Return the [X, Y] coordinate for the center point of the cell that contains the specified text.  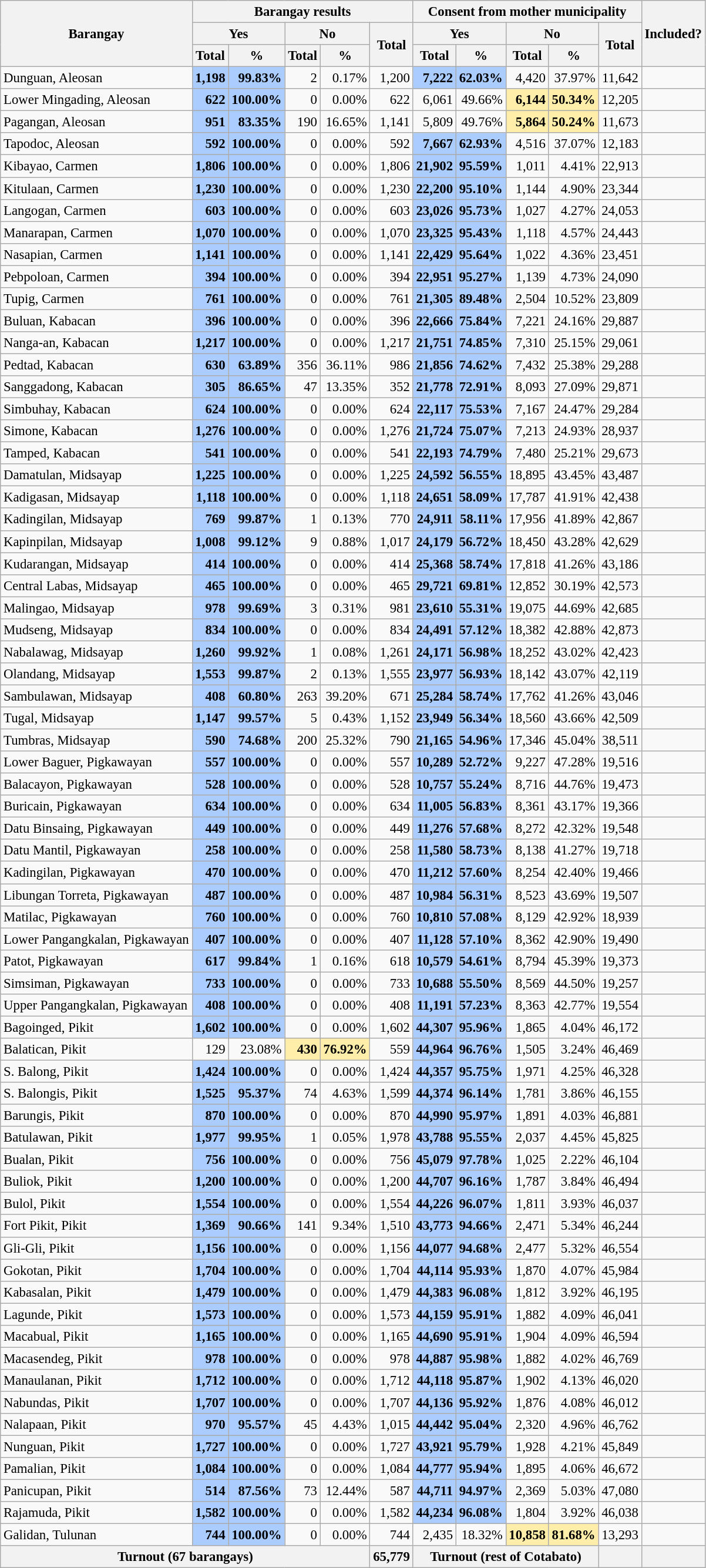
45,079 [435, 1160]
Mudseng, Midsayap [96, 630]
42,873 [620, 630]
44,357 [435, 1071]
S. Balongis, Pikit [96, 1093]
Datu Mantil, Pigkawayan [96, 851]
1,902 [527, 1381]
24,592 [435, 475]
46,762 [620, 1425]
44,887 [435, 1358]
1,971 [527, 1071]
Simone, Kabacan [96, 431]
41.27% [573, 851]
37.07% [573, 144]
46,041 [620, 1314]
81.68% [573, 1535]
11,276 [435, 829]
10,688 [435, 983]
57.68% [480, 829]
43.07% [573, 674]
95.10% [480, 189]
Sanggadong, Kabacan [96, 387]
618 [391, 961]
0.17% [345, 78]
43.02% [573, 652]
46,244 [620, 1226]
54.61% [480, 961]
4.73% [573, 277]
Kudarangan, Midsayap [96, 564]
42,867 [620, 520]
23,809 [620, 299]
1,928 [527, 1447]
44,777 [435, 1469]
56.83% [480, 806]
Turnout (rest of Cotabato) [506, 1557]
46,012 [620, 1402]
75.84% [480, 321]
8,254 [527, 873]
8,569 [527, 983]
42.77% [573, 1005]
Pamalian, Pikit [96, 1469]
4.63% [345, 1093]
Bulol, Pikit [96, 1204]
7,167 [527, 409]
4.07% [573, 1270]
21,778 [435, 387]
590 [210, 741]
1,022 [527, 254]
Nabundas, Pikit [96, 1402]
23.08% [257, 1049]
46,328 [620, 1071]
25.21% [573, 453]
Manarapan, Carmen [96, 233]
7,221 [527, 321]
1,977 [210, 1138]
Nanga-an, Kabacan [96, 343]
Nalapaan, Pikit [96, 1425]
76.92% [345, 1049]
17,787 [527, 497]
Kadingilan, Pigkawayan [96, 873]
0.88% [345, 541]
99.84% [257, 961]
S. Balong, Pikit [96, 1071]
24.16% [573, 321]
Barangay [96, 34]
2,471 [527, 1226]
23,610 [435, 608]
770 [391, 520]
19,516 [620, 762]
43.28% [573, 541]
1,152 [391, 718]
72.91% [480, 387]
24,443 [620, 233]
Consent from mother municipality [527, 12]
45,984 [620, 1270]
2,504 [527, 299]
45.39% [573, 961]
95.27% [480, 277]
99.95% [257, 1138]
10,579 [435, 961]
74.62% [480, 365]
Barangay results [302, 12]
21,902 [435, 166]
Pedtad, Kabacan [96, 365]
95.93% [480, 1270]
19,366 [620, 806]
2,320 [527, 1425]
981 [391, 608]
3.86% [573, 1093]
Kibayao, Carmen [96, 166]
56.55% [480, 475]
83.35% [257, 122]
43.17% [573, 806]
Lower Baguer, Pigkawayan [96, 762]
Turnout (67 barangays) [186, 1557]
11,212 [435, 873]
Libungan Torreta, Pigkawayan [96, 895]
50.34% [573, 100]
Pebpoloan, Carmen [96, 277]
43,773 [435, 1226]
39.20% [345, 696]
21,751 [435, 343]
Lagunde, Pikit [96, 1314]
29,721 [435, 586]
44,690 [435, 1337]
9.34% [345, 1226]
24.93% [573, 431]
19,257 [620, 983]
63.89% [257, 365]
22,200 [435, 189]
Buluan, Kabacan [96, 321]
4.96% [573, 1425]
27.09% [573, 387]
46,672 [620, 1469]
1,017 [391, 541]
29,887 [620, 321]
57.08% [480, 917]
62.93% [480, 144]
42,423 [620, 652]
56.34% [480, 718]
44,442 [435, 1425]
18.32% [480, 1535]
95.98% [480, 1358]
43,487 [620, 475]
52.72% [480, 762]
43,046 [620, 696]
1,510 [391, 1226]
4.06% [573, 1469]
44.76% [573, 785]
10,810 [435, 917]
25.38% [573, 365]
Langogan, Carmen [96, 210]
Nunguan, Pikit [96, 1447]
Nabalawag, Midsayap [96, 652]
7,213 [527, 431]
38,511 [620, 741]
42,438 [620, 497]
17,762 [527, 696]
10,984 [435, 895]
46,038 [620, 1513]
Datu Binsaing, Pigkawayan [96, 829]
23,977 [435, 674]
44,711 [435, 1491]
352 [391, 387]
3.93% [573, 1204]
58.11% [480, 520]
10.52% [573, 299]
44,159 [435, 1314]
95.87% [480, 1381]
Central Labas, Midsayap [96, 586]
1,505 [527, 1049]
16.65% [345, 122]
4.03% [573, 1116]
1,553 [210, 674]
Balacayon, Pigkawayan [96, 785]
2,477 [527, 1248]
95.94% [480, 1469]
1,555 [391, 674]
47.28% [573, 762]
19,473 [620, 785]
129 [210, 1049]
12.44% [345, 1491]
4.57% [573, 233]
Macabual, Pikit [96, 1337]
19,075 [527, 608]
65,779 [391, 1557]
Bualan, Pikit [96, 1160]
19,554 [620, 1005]
29,673 [620, 453]
2.22% [573, 1160]
95.97% [480, 1116]
54.96% [480, 741]
4.36% [573, 254]
74.68% [257, 741]
12,852 [527, 586]
23,451 [620, 254]
1,787 [527, 1182]
86.65% [257, 387]
8,716 [527, 785]
94.68% [480, 1248]
8,361 [527, 806]
3 [302, 608]
30.19% [573, 586]
47,080 [620, 1491]
96.14% [480, 1093]
1,144 [527, 189]
4.41% [573, 166]
23,949 [435, 718]
99.83% [257, 78]
Simsiman, Pigkawayan [96, 983]
Matilac, Pigkawayan [96, 917]
56.93% [480, 674]
Kitulaan, Carmen [96, 189]
29,288 [620, 365]
44,990 [435, 1116]
Gokotan, Pikit [96, 1270]
44,077 [435, 1248]
24,171 [435, 652]
Kadigasan, Midsayap [96, 497]
Tumbras, Midsayap [96, 741]
11,128 [435, 939]
56.31% [480, 895]
1,261 [391, 652]
Bagoinged, Pikit [96, 1027]
356 [302, 365]
43,788 [435, 1138]
73 [302, 1491]
Tamped, Kabacan [96, 453]
671 [391, 696]
19,718 [620, 851]
951 [210, 122]
18,382 [527, 630]
29,284 [620, 409]
1,870 [527, 1270]
19,507 [620, 895]
8,363 [527, 1005]
1,904 [527, 1337]
19,466 [620, 873]
56.98% [480, 652]
42,573 [620, 586]
44,114 [435, 1270]
44,118 [435, 1381]
8,794 [527, 961]
Fort Pikit, Pikit [96, 1226]
Damatulan, Midsayap [96, 475]
23,026 [435, 210]
55.50% [480, 983]
1,369 [210, 1226]
5,864 [527, 122]
Included? [673, 34]
1,008 [210, 541]
42.90% [573, 939]
46,594 [620, 1337]
55.24% [480, 785]
12,205 [620, 100]
99.92% [257, 652]
Gli-Gli, Pikit [96, 1248]
44,307 [435, 1027]
99.69% [257, 608]
21,165 [435, 741]
58.09% [480, 497]
87.56% [257, 1491]
24,053 [620, 210]
44.69% [573, 608]
141 [302, 1226]
75.07% [480, 431]
41.91% [573, 497]
18,560 [527, 718]
617 [210, 961]
22,117 [435, 409]
43,186 [620, 564]
200 [302, 741]
89.48% [480, 299]
47 [302, 387]
22,951 [435, 277]
75.53% [480, 409]
7,480 [527, 453]
8,093 [527, 387]
Galidan, Tulunan [96, 1535]
13.35% [345, 387]
1,891 [527, 1116]
8,362 [527, 939]
11,673 [620, 122]
42,629 [620, 541]
1,781 [527, 1093]
46,195 [620, 1292]
4,516 [527, 144]
4,420 [527, 78]
7,667 [435, 144]
Panicupan, Pikit [96, 1491]
Buliok, Pikit [96, 1182]
10,757 [435, 785]
5,809 [435, 122]
95.73% [480, 210]
90.66% [257, 1226]
1,015 [391, 1425]
41.89% [573, 520]
99.12% [257, 541]
1,147 [210, 718]
95.79% [480, 1447]
62.03% [480, 78]
49.66% [480, 100]
24,651 [435, 497]
1,525 [210, 1093]
96.07% [480, 1204]
42.88% [573, 630]
55.31% [480, 608]
4.90% [573, 189]
Dunguan, Aleosan [96, 78]
11,642 [620, 78]
18,895 [527, 475]
28,937 [620, 431]
Kadingilan, Midsayap [96, 520]
29,871 [620, 387]
95.57% [257, 1425]
1,198 [210, 78]
4.08% [573, 1402]
514 [210, 1491]
44,707 [435, 1182]
96.76% [480, 1049]
Balatican, Pikit [96, 1049]
25.32% [345, 741]
24,179 [435, 541]
45.04% [573, 741]
13,293 [620, 1535]
45,825 [620, 1138]
4.45% [573, 1138]
1,865 [527, 1027]
74.79% [480, 453]
Rajamuda, Pikit [96, 1513]
1,025 [527, 1160]
Batulawan, Pikit [96, 1138]
630 [210, 365]
18,939 [620, 917]
95.04% [480, 1425]
430 [302, 1049]
95.96% [480, 1027]
0.05% [345, 1138]
1,260 [210, 652]
5 [302, 718]
36.11% [345, 365]
44,374 [435, 1093]
6,061 [435, 100]
970 [210, 1425]
8,272 [527, 829]
19,373 [620, 961]
5.32% [573, 1248]
94.97% [480, 1491]
1,895 [527, 1469]
5.03% [573, 1491]
3.24% [573, 1049]
24,491 [435, 630]
42.40% [573, 873]
43.66% [573, 718]
1,027 [527, 210]
8,138 [527, 851]
44.50% [573, 983]
37.97% [573, 78]
43.69% [573, 895]
57.60% [480, 873]
46,494 [620, 1182]
42.32% [573, 829]
3.84% [573, 1182]
Tugal, Midsayap [96, 718]
8,129 [527, 917]
46,769 [620, 1358]
18,252 [527, 652]
46,155 [620, 1093]
Kapinpilan, Midsayap [96, 541]
Malingao, Midsayap [96, 608]
95.92% [480, 1402]
44,226 [435, 1204]
17,818 [527, 564]
Patot, Pigkawayan [96, 961]
8,523 [527, 895]
23,325 [435, 233]
12,183 [620, 144]
24,911 [435, 520]
11,191 [435, 1005]
4.04% [573, 1027]
19,490 [620, 939]
22,913 [620, 166]
769 [210, 520]
7,310 [527, 343]
Nasapian, Carmen [96, 254]
790 [391, 741]
44,136 [435, 1402]
21,305 [435, 299]
21,856 [435, 365]
95.43% [480, 233]
94.66% [480, 1226]
46,172 [620, 1027]
46,881 [620, 1116]
97.78% [480, 1160]
50.24% [573, 122]
Pagangan, Aleosan [96, 122]
Buricain, Pigkawayan [96, 806]
95.55% [480, 1138]
57.23% [480, 1005]
95.37% [257, 1093]
4.43% [345, 1425]
23,344 [620, 189]
Lower Pangangkalan, Pigkawayan [96, 939]
1,876 [527, 1402]
43,921 [435, 1447]
4.13% [573, 1381]
46,554 [620, 1248]
11,005 [435, 806]
305 [210, 387]
45 [302, 1425]
43.45% [573, 475]
9,227 [527, 762]
0.31% [345, 608]
10,858 [527, 1535]
44,234 [435, 1513]
95.75% [480, 1071]
Sambulawan, Midsayap [96, 696]
60.80% [257, 696]
0.08% [345, 652]
69.81% [480, 586]
44,964 [435, 1049]
1,812 [527, 1292]
559 [391, 1049]
5.34% [573, 1226]
Tupig, Carmen [96, 299]
7,222 [435, 78]
Barungis, Pikit [96, 1116]
25,284 [435, 696]
19,548 [620, 829]
4.02% [573, 1358]
Manaulanan, Pikit [96, 1381]
263 [302, 696]
9 [302, 541]
42,685 [620, 608]
99.57% [257, 718]
42.92% [573, 917]
46,469 [620, 1049]
18,142 [527, 674]
57.12% [480, 630]
1,978 [391, 1138]
4.21% [573, 1447]
58.73% [480, 851]
2,037 [527, 1138]
18,450 [527, 541]
44,383 [435, 1292]
2,369 [527, 1491]
0.43% [345, 718]
22,666 [435, 321]
57.10% [480, 939]
22,193 [435, 453]
24,090 [620, 277]
17,956 [527, 520]
42,119 [620, 674]
11,580 [435, 851]
986 [391, 365]
2,435 [435, 1535]
46,037 [620, 1204]
46,104 [620, 1160]
21,724 [435, 431]
4.25% [573, 1071]
96.16% [480, 1182]
587 [391, 1491]
190 [302, 122]
Simbuhay, Kabacan [96, 409]
Kabasalan, Pikit [96, 1292]
1,599 [391, 1093]
25,368 [435, 564]
4.27% [573, 210]
42,509 [620, 718]
17,346 [527, 741]
46,020 [620, 1381]
Tapodoc, Aleosan [96, 144]
56.72% [480, 541]
6,144 [527, 100]
95.64% [480, 254]
1,139 [527, 277]
Upper Pangangkalan, Pigkawayan [96, 1005]
7,432 [527, 365]
24.47% [573, 409]
49.76% [480, 122]
Olandang, Midsayap [96, 674]
10,289 [435, 762]
74 [302, 1093]
1,011 [527, 166]
Lower Mingading, Aleosan [96, 100]
Macasendeg, Pikit [96, 1358]
45,849 [620, 1447]
0.16% [345, 961]
25.15% [573, 343]
95.59% [480, 166]
1,811 [527, 1204]
29,061 [620, 343]
74.85% [480, 343]
1,804 [527, 1513]
22,429 [435, 254]
